For the text-containing cell, return its midpoint in (x, y) coordinate format. 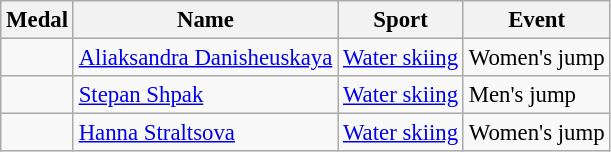
Men's jump (536, 95)
Sport (401, 20)
Hanna Straltsova (205, 133)
Aliaksandra Danisheuskaya (205, 58)
Name (205, 20)
Stepan Shpak (205, 95)
Medal (38, 20)
Event (536, 20)
